From the cell containing the given text, extract its center point as [X, Y] coordinate. 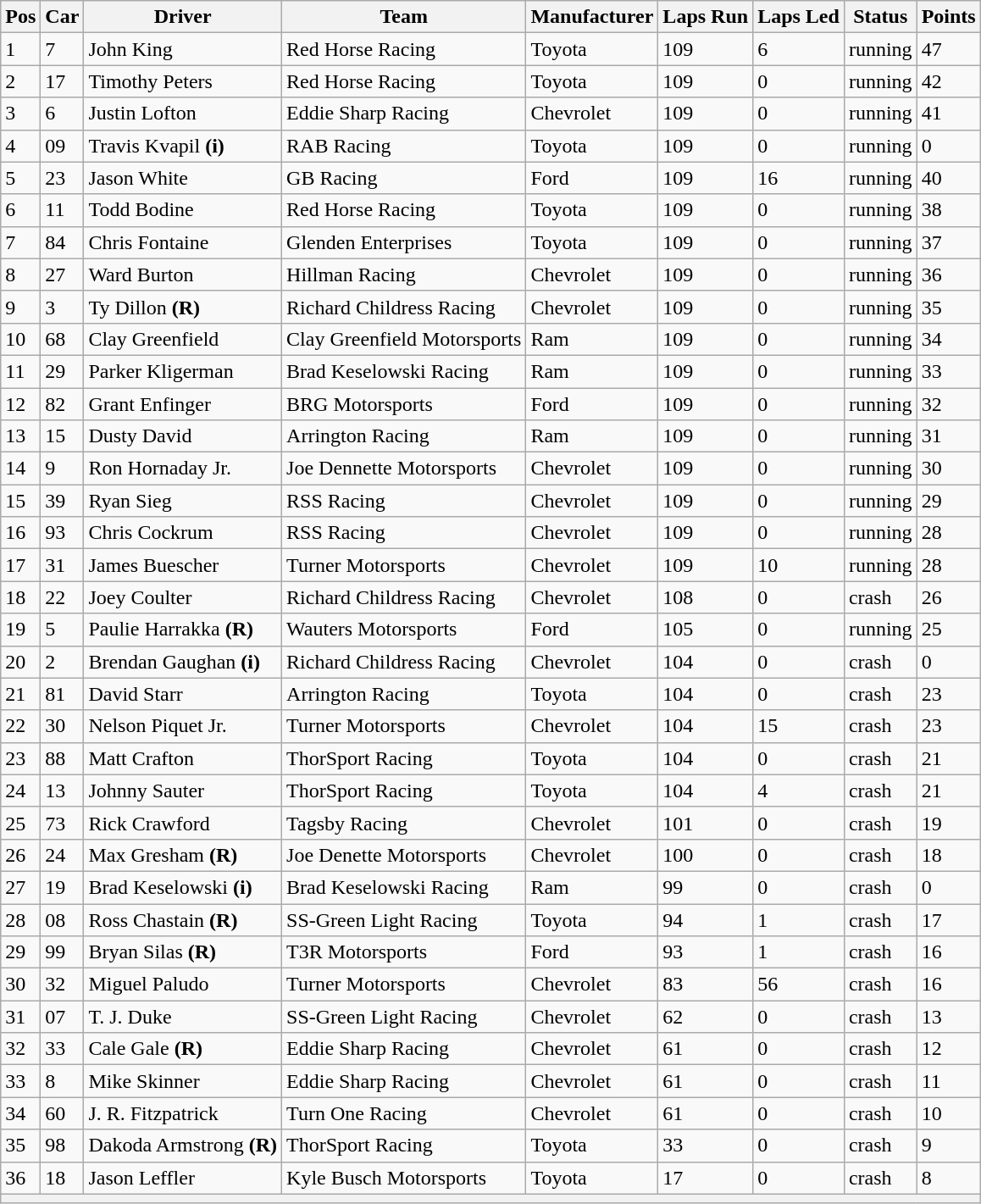
98 [63, 1146]
J. R. Fitzpatrick [183, 1113]
Car [63, 17]
Laps Run [706, 17]
14 [20, 469]
81 [63, 694]
20 [20, 662]
105 [706, 630]
Paulie Harrakka (R) [183, 630]
Ty Dillon (R) [183, 307]
James Buescher [183, 565]
Tagsby Racing [404, 823]
Manufacturer [592, 17]
Pos [20, 17]
Points [949, 17]
39 [63, 501]
Justin Lofton [183, 114]
Ron Hornaday Jr. [183, 469]
08 [63, 919]
Miguel Paludo [183, 985]
RAB Racing [404, 146]
GB Racing [404, 178]
101 [706, 823]
Joe Denette Motorsports [404, 855]
David Starr [183, 694]
82 [63, 404]
60 [63, 1113]
Status [880, 17]
47 [949, 49]
40 [949, 178]
83 [706, 985]
09 [63, 146]
Clay Greenfield [183, 339]
84 [63, 242]
Ross Chastain (R) [183, 919]
Ryan Sieg [183, 501]
Brad Keselowski (i) [183, 887]
Kyle Busch Motorsports [404, 1178]
Johnny Sauter [183, 791]
Dakoda Armstrong (R) [183, 1146]
Driver [183, 17]
Glenden Enterprises [404, 242]
88 [63, 758]
68 [63, 339]
Ward Burton [183, 275]
Jason Leffler [183, 1178]
Grant Enfinger [183, 404]
Joe Dennette Motorsports [404, 469]
42 [949, 81]
BRG Motorsports [404, 404]
Hillman Racing [404, 275]
Joey Coulter [183, 597]
Parker Kligerman [183, 371]
Nelson Piquet Jr. [183, 726]
Todd Bodine [183, 210]
37 [949, 242]
T3R Motorsports [404, 952]
Rick Crawford [183, 823]
Bryan Silas (R) [183, 952]
07 [63, 1017]
Timothy Peters [183, 81]
Mike Skinner [183, 1081]
Chris Cockrum [183, 533]
Dusty David [183, 436]
Max Gresham (R) [183, 855]
Cale Gale (R) [183, 1049]
94 [706, 919]
Brendan Gaughan (i) [183, 662]
John King [183, 49]
38 [949, 210]
56 [799, 985]
Wauters Motorsports [404, 630]
Team [404, 17]
108 [706, 597]
Jason White [183, 178]
Turn One Racing [404, 1113]
62 [706, 1017]
T. J. Duke [183, 1017]
Travis Kvapil (i) [183, 146]
Clay Greenfield Motorsports [404, 339]
Chris Fontaine [183, 242]
Laps Led [799, 17]
73 [63, 823]
41 [949, 114]
Matt Crafton [183, 758]
100 [706, 855]
